Scan for the cell matching the given text and deliver its (X, Y) coordinate at center. 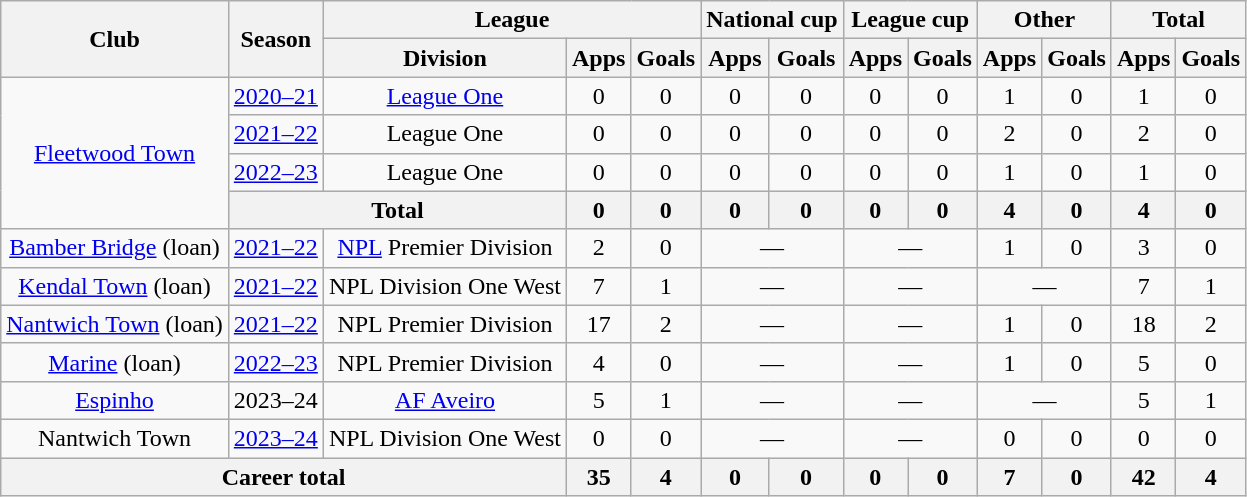
League cup (910, 20)
35 (599, 477)
Marine (loan) (115, 362)
3 (1143, 248)
Espinho (115, 400)
Career total (284, 477)
2020–21 (276, 96)
18 (1143, 324)
Fleetwood Town (115, 153)
17 (599, 324)
Nantwich Town (115, 438)
Kendal Town (loan) (115, 286)
National cup (772, 20)
Other (1044, 20)
Club (115, 39)
Season (276, 39)
Bamber Bridge (loan) (115, 248)
42 (1143, 477)
Nantwich Town (loan) (115, 324)
AF Aveiro (444, 400)
Division (444, 58)
League (512, 20)
